Output the (x, y) coordinate of the center of the cell containing the given text.  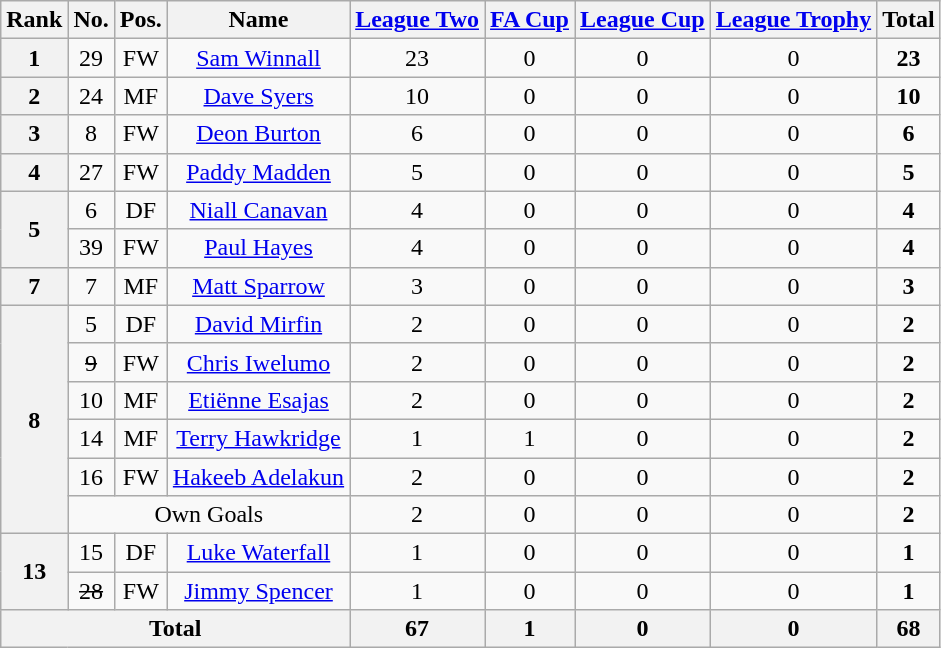
David Mirfin (258, 324)
Hakeeb Adelakun (258, 477)
Matt Sparrow (258, 286)
14 (91, 438)
68 (909, 629)
67 (418, 629)
Paul Hayes (258, 248)
Deon Burton (258, 134)
16 (91, 477)
24 (91, 96)
Paddy Madden (258, 172)
13 (34, 572)
Name (258, 20)
39 (91, 248)
Luke Waterfall (258, 553)
9 (91, 362)
FA Cup (530, 20)
Own Goals (209, 515)
League Cup (642, 20)
Etiënne Esajas (258, 400)
28 (91, 591)
Dave Syers (258, 96)
Terry Hawkridge (258, 438)
Pos. (140, 20)
Jimmy Spencer (258, 591)
Rank (34, 20)
27 (91, 172)
Chris Iwelumo (258, 362)
15 (91, 553)
No. (91, 20)
League Trophy (793, 20)
29 (91, 58)
Niall Canavan (258, 210)
Sam Winnall (258, 58)
League Two (418, 20)
